Search for the cell housing the specified text and yield its (X, Y) center coordinate. 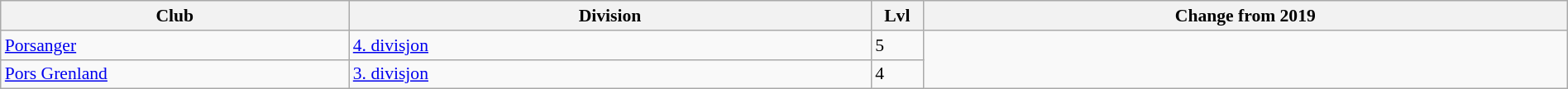
4. divisjon (610, 45)
Lvl (896, 16)
Division (610, 16)
Porsanger (175, 45)
Change from 2019 (1245, 16)
5 (896, 45)
Club (175, 16)
Pors Grenland (175, 74)
4 (896, 74)
3. divisjon (610, 74)
